Find where the given text appears and provide that cell's center as (x, y) coordinate. 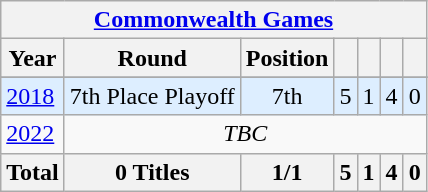
2018 (33, 96)
Commonwealth Games (214, 20)
7th (287, 96)
0 Titles (152, 172)
Round (152, 58)
1/1 (287, 172)
2022 (33, 134)
7th Place Playoff (152, 96)
TBC (245, 134)
Total (33, 172)
Year (33, 58)
Position (287, 58)
